Find where the given text appears and provide that cell's center as [x, y] coordinate. 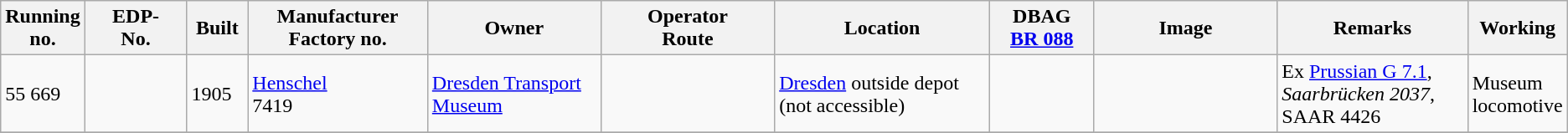
OperatorRoute [687, 28]
Working [1518, 28]
Built [218, 28]
DBAGBR 088 [1041, 28]
Runningno. [43, 28]
Image [1186, 28]
55 669 [43, 94]
ManufacturerFactory no. [338, 28]
Location [883, 28]
Dresden outside depot(not accessible) [883, 94]
Ex Prussian G 7.1, Saarbrücken 2037, SAAR 4426 [1372, 94]
EDP-No. [136, 28]
Remarks [1372, 28]
Museum locomotive [1518, 94]
1905 [218, 94]
Owner [514, 28]
Henschel7419 [338, 94]
Dresden Transport Museum [514, 94]
